Output the (X, Y) coordinate of the center of the cell containing the given text.  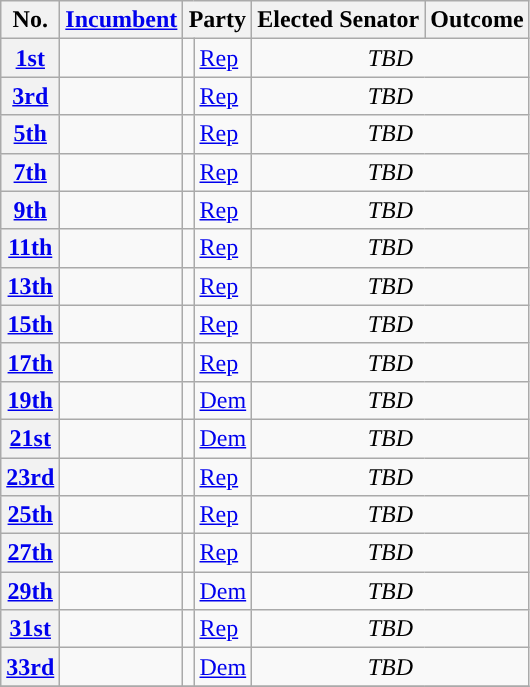
17th (30, 362)
27th (30, 553)
33rd (30, 667)
13th (30, 286)
21st (30, 438)
15th (30, 324)
3rd (30, 96)
9th (30, 210)
11th (30, 248)
Incumbent (122, 20)
23rd (30, 477)
No. (30, 20)
31st (30, 629)
Elected Senator (338, 20)
25th (30, 515)
29th (30, 591)
19th (30, 400)
5th (30, 134)
Outcome (477, 20)
1st (30, 58)
7th (30, 172)
Party (218, 20)
